Return (x, y) of the center of cell containing provided text 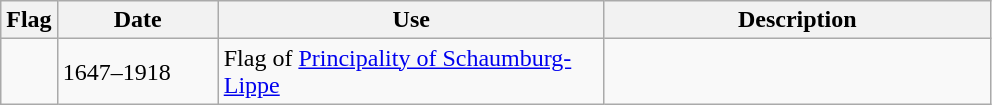
Flag of Principality of Schaumburg-Lippe (411, 72)
1647–1918 (138, 72)
Description (797, 20)
Flag (29, 20)
Use (411, 20)
Date (138, 20)
